For the text-containing cell, return its midpoint in (x, y) coordinate format. 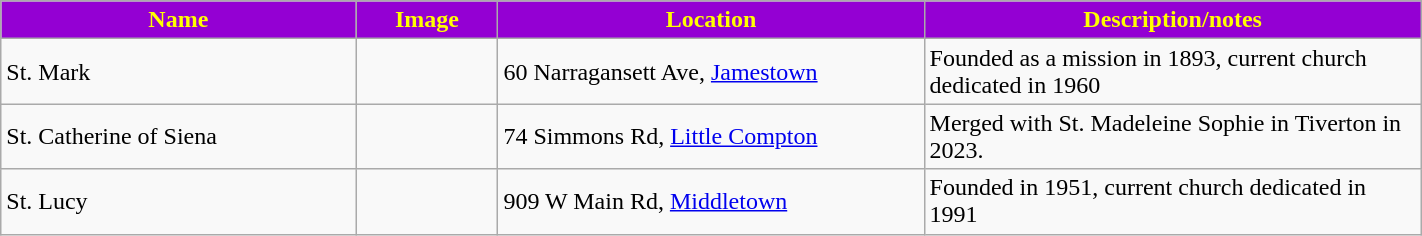
Founded in 1951, current church dedicated in 1991 (1172, 202)
909 W Main Rd, Middletown (711, 202)
Image (427, 20)
Description/notes (1172, 20)
60 Narragansett Ave, Jamestown (711, 72)
St. Mark (178, 72)
Founded as a mission in 1893, current church dedicated in 1960 (1172, 72)
Merged with St. Madeleine Sophie in Tiverton in 2023. (1172, 136)
74 Simmons Rd, Little Compton (711, 136)
St. Lucy (178, 202)
Location (711, 20)
Name (178, 20)
St. Catherine of Siena (178, 136)
